From the cell containing the given text, extract its center point as [X, Y] coordinate. 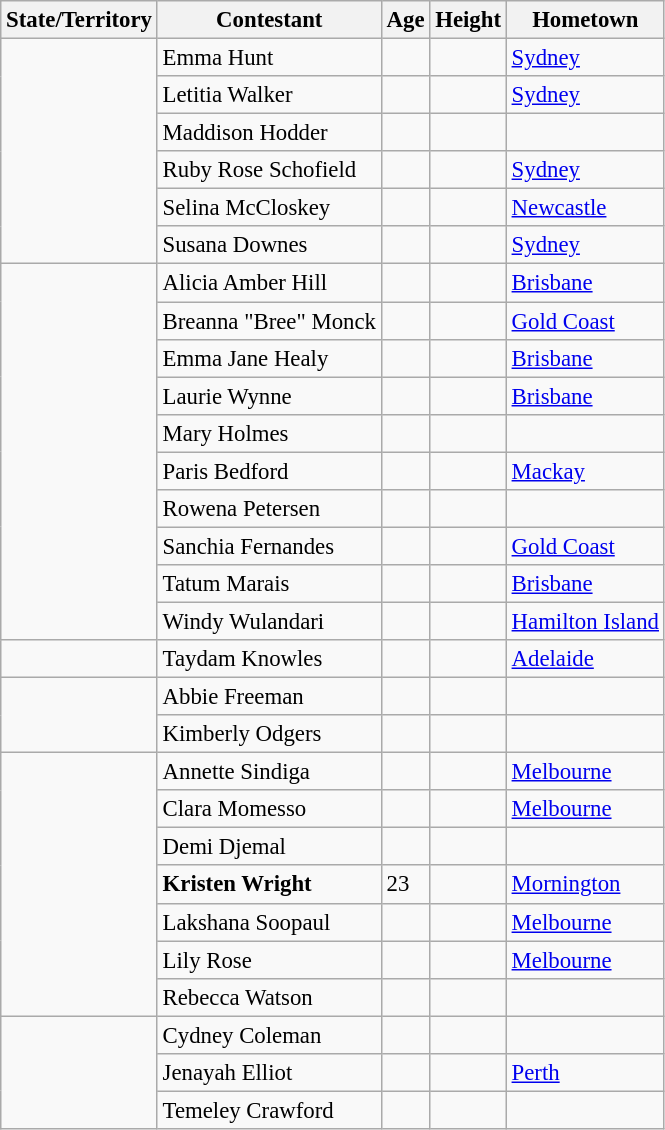
23 [406, 885]
Cydney Coleman [269, 1035]
Hamilton Island [585, 621]
Adelaide [585, 659]
Breanna "Bree" Monck [269, 321]
Hometown [585, 20]
Ruby Rose Schofield [269, 170]
Contestant [269, 20]
Perth [585, 1073]
Lakshana Soopaul [269, 922]
Laurie Wynne [269, 396]
Mary Holmes [269, 433]
Selina McCloskey [269, 208]
Jenayah Elliot [269, 1073]
Sanchia Fernandes [269, 546]
Susana Downes [269, 245]
Kimberly Odgers [269, 734]
Taydam Knowles [269, 659]
Rebecca Watson [269, 997]
Tatum Marais [269, 584]
Clara Momesso [269, 809]
Alicia Amber Hill [269, 283]
Annette Sindiga [269, 772]
State/Territory [80, 20]
Windy Wulandari [269, 621]
Paris Bedford [269, 471]
Demi Djemal [269, 847]
Rowena Petersen [269, 509]
Mornington [585, 885]
Abbie Freeman [269, 697]
Letitia Walker [269, 95]
Emma Jane Healy [269, 358]
Newcastle [585, 208]
Age [406, 20]
Lily Rose [269, 960]
Kristen Wright [269, 885]
Height [468, 20]
Emma Hunt [269, 58]
Maddison Hodder [269, 133]
Mackay [585, 471]
Temeley Crawford [269, 1110]
